Return the (x, y) coordinate for the center point of the cell that contains the specified text.  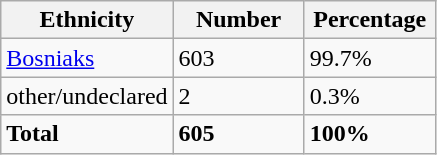
603 (238, 58)
other/undeclared (87, 96)
2 (238, 96)
Ethnicity (87, 20)
605 (238, 134)
Percentage (370, 20)
100% (370, 134)
Total (87, 134)
Bosniaks (87, 58)
0.3% (370, 96)
99.7% (370, 58)
Number (238, 20)
